Capture the cell that displays the provided text and extract its (X, Y) central coordinate. 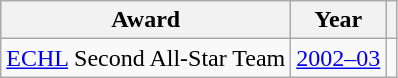
Year (338, 20)
Award (146, 20)
ECHL Second All-Star Team (146, 58)
2002–03 (338, 58)
